Detect which cell encompasses the target text, then output its (x, y) center coordinate. 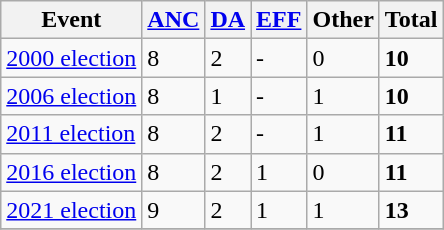
9 (174, 210)
ANC (174, 20)
13 (411, 210)
2011 election (72, 134)
2000 election (72, 58)
DA (228, 20)
2016 election (72, 172)
2021 election (72, 210)
2006 election (72, 96)
Event (72, 20)
EFF (279, 20)
Other (343, 20)
Total (411, 20)
